Capture the cell that displays the provided text and extract its [X, Y] central coordinate. 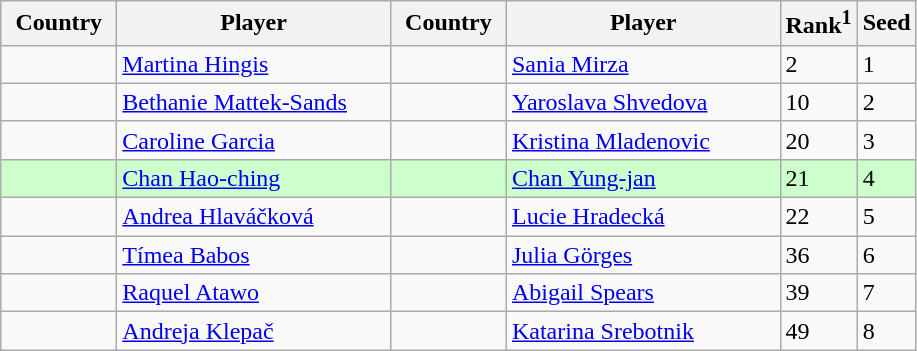
Bethanie Mattek-Sands [254, 102]
Sania Mirza [643, 64]
Kristina Mladenovic [643, 140]
Raquel Atawo [254, 293]
4 [886, 178]
36 [818, 255]
Chan Yung-jan [643, 178]
Chan Hao-ching [254, 178]
Seed [886, 24]
22 [818, 217]
Andrea Hlaváčková [254, 217]
7 [886, 293]
Lucie Hradecká [643, 217]
39 [818, 293]
Katarina Srebotnik [643, 331]
Rank1 [818, 24]
Martina Hingis [254, 64]
10 [818, 102]
1 [886, 64]
3 [886, 140]
21 [818, 178]
Andreja Klepač [254, 331]
Tímea Babos [254, 255]
Yaroslava Shvedova [643, 102]
Julia Görges [643, 255]
5 [886, 217]
6 [886, 255]
8 [886, 331]
Caroline Garcia [254, 140]
20 [818, 140]
Abigail Spears [643, 293]
49 [818, 331]
